Determine the (X, Y) coordinate at the center of the cell enclosing the given text.  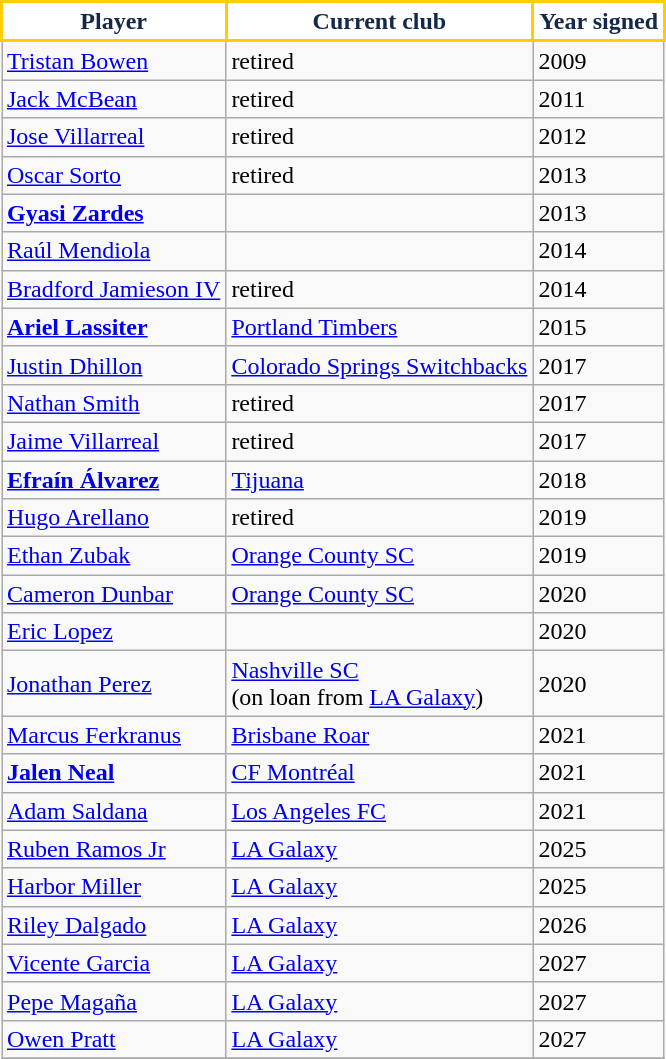
Adam Saldana (114, 811)
Jalen Neal (114, 773)
Cameron Dunbar (114, 594)
Ruben Ramos Jr (114, 849)
Owen Pratt (114, 1039)
Tijuana (380, 479)
2009 (598, 60)
Tristan Bowen (114, 60)
Justin Dhillon (114, 365)
Jose Villarreal (114, 137)
Portland Timbers (380, 327)
Nashville SC(on loan from LA Galaxy) (380, 684)
Eric Lopez (114, 632)
2012 (598, 137)
Raúl Mendiola (114, 251)
2011 (598, 99)
Jonathan Perez (114, 684)
Riley Dalgado (114, 925)
Ethan Zubak (114, 556)
Marcus Ferkranus (114, 735)
Nathan Smith (114, 403)
Efraín Álvarez (114, 479)
Year signed (598, 22)
Colorado Springs Switchbacks (380, 365)
Hugo Arellano (114, 518)
2018 (598, 479)
Jaime Villarreal (114, 441)
2026 (598, 925)
Gyasi Zardes (114, 213)
2015 (598, 327)
Pepe Magaña (114, 1001)
Player (114, 22)
Harbor Miller (114, 887)
Current club (380, 22)
Brisbane Roar (380, 735)
Bradford Jamieson IV (114, 289)
Oscar Sorto (114, 175)
Jack McBean (114, 99)
Los Angeles FC (380, 811)
Ariel Lassiter (114, 327)
CF Montréal (380, 773)
Vicente Garcia (114, 963)
